Determine the (x, y) coordinate at the center of the cell enclosing the given text.  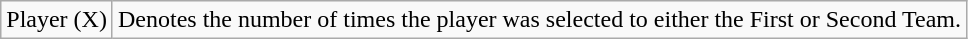
Player (X) (57, 20)
Denotes the number of times the player was selected to either the First or Second Team. (539, 20)
